Determine the [x, y] coordinate at the center of the cell enclosing the given text.  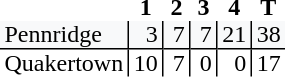
3 [145, 35]
Pennridge [64, 35]
10 [145, 63]
21 [234, 35]
Quakertown [64, 63]
38 [268, 35]
17 [268, 63]
